Search for the cell housing the specified text and yield its (X, Y) center coordinate. 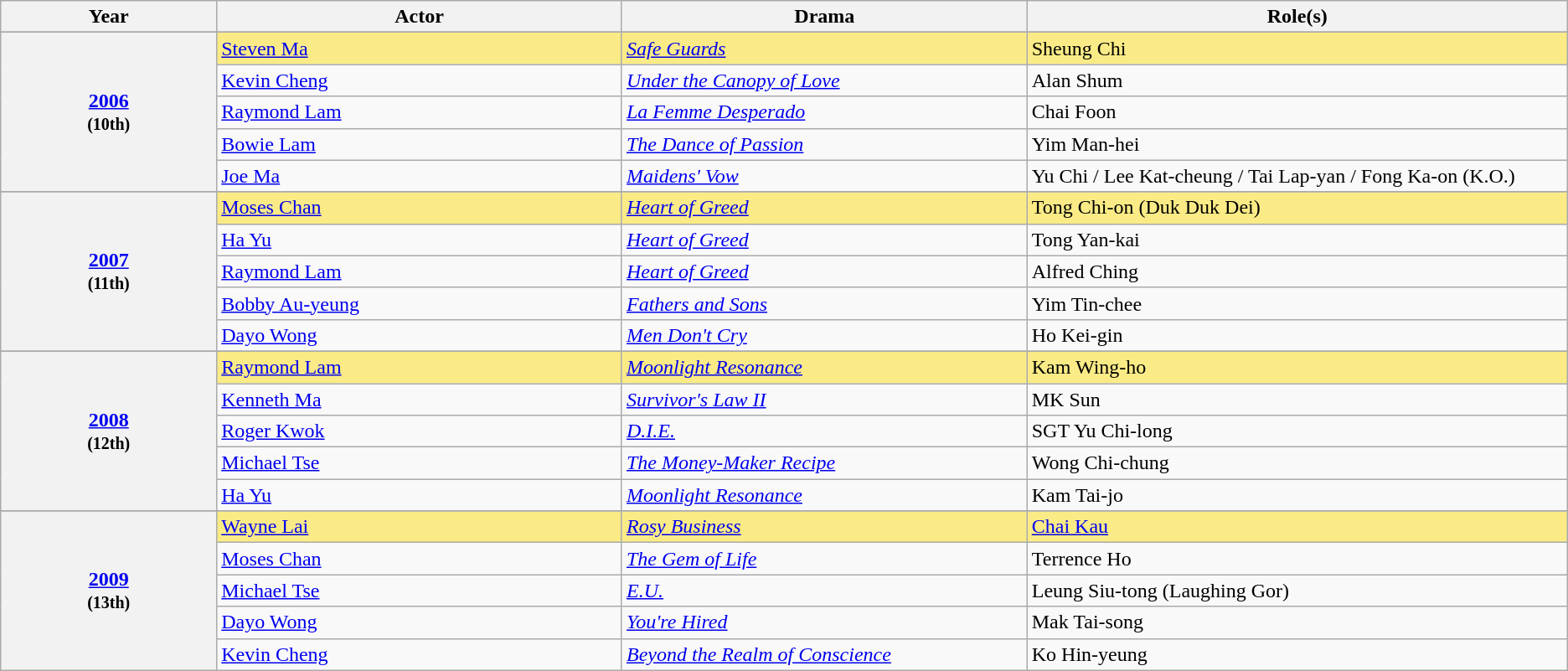
Tong Chi-on (Duk Duk Dei) (1297, 208)
Yim Tin-chee (1297, 303)
Men Don't Cry (824, 335)
The Money-Maker Recipe (824, 463)
D.I.E. (824, 431)
Ho Kei-gin (1297, 335)
The Dance of Passion (824, 144)
2007(11th) (109, 271)
Mak Tai-song (1297, 622)
Under the Canopy of Love (824, 80)
2009(13th) (109, 591)
Fathers and Sons (824, 303)
SGT Yu Chi-long (1297, 431)
Year (109, 17)
Beyond the Realm of Conscience (824, 654)
Actor (420, 17)
Maidens' Vow (824, 176)
Bowie Lam (420, 144)
Joe Ma (420, 176)
Roger Kwok (420, 431)
Yu Chi / Lee Kat-cheung / Tai Lap-yan / Fong Ka-on (K.O.) (1297, 176)
Safe Guards (824, 49)
Yim Man-hei (1297, 144)
2006 (10th) (109, 112)
Leung Siu-tong (Laughing Gor) (1297, 591)
Kenneth Ma (420, 400)
Kam Wing-ho (1297, 367)
Alan Shum (1297, 80)
Tong Yan-kai (1297, 240)
2008(12th) (109, 431)
Wayne Lai (420, 527)
E.U. (824, 591)
Chai Foon (1297, 112)
Steven Ma (420, 49)
Sheung Chi (1297, 49)
Bobby Au-yeung (420, 303)
The Gem of Life (824, 559)
Wong Chi-chung (1297, 463)
Chai Kau (1297, 527)
Alfred Ching (1297, 271)
Role(s) (1297, 17)
You're Hired (824, 622)
Terrence Ho (1297, 559)
Drama (824, 17)
Rosy Business (824, 527)
Survivor's Law II (824, 400)
MK Sun (1297, 400)
Ko Hin-yeung (1297, 654)
Kam Tai-jo (1297, 495)
La Femme Desperado (824, 112)
